Detect which cell encompasses the target text, then output its (x, y) center coordinate. 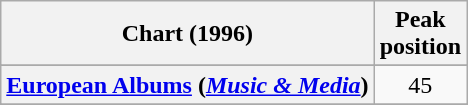
45 (420, 85)
Peakposition (420, 34)
Chart (1996) (188, 34)
European Albums (Music & Media) (188, 85)
